Pinpoint the cell where the given text exists, returning its (X, Y) midpoint coordinate. 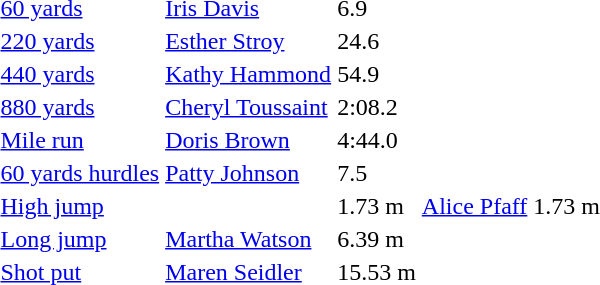
7.5 (377, 173)
Doris Brown (248, 140)
Cheryl Toussaint (248, 107)
Patty Johnson (248, 173)
Kathy Hammond (248, 74)
54.9 (377, 74)
4:44.0 (377, 140)
1.73 m (377, 206)
6.39 m (377, 239)
2:08.2 (377, 107)
Martha Watson (248, 239)
Alice Pfaff (474, 206)
24.6 (377, 41)
Esther Stroy (248, 41)
